Capture the cell that displays the provided text and extract its (X, Y) central coordinate. 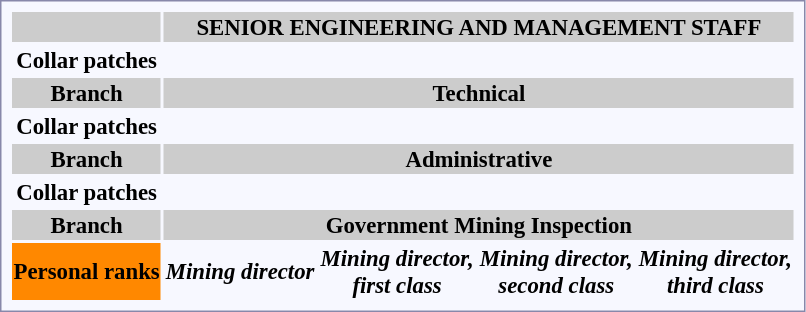
Mining director (240, 272)
Mining director, second class (556, 272)
Technical (478, 93)
Government Mining Inspection (478, 225)
Administrative (478, 159)
SENIOR ENGINEERING AND MANAGEMENT STAFF (478, 27)
Mining director, third class (715, 272)
Mining director, first class (397, 272)
Personal ranks (86, 272)
